Detect which cell encompasses the target text, then output its [x, y] center coordinate. 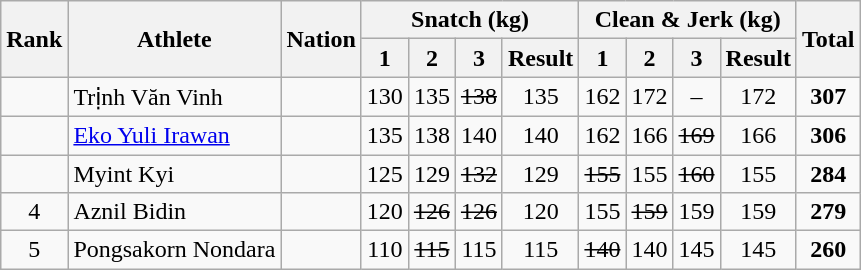
307 [828, 97]
4 [34, 212]
260 [828, 250]
Athlete [174, 39]
– [696, 97]
306 [828, 135]
5 [34, 250]
Snatch (kg) [470, 20]
160 [696, 173]
Clean & Jerk (kg) [688, 20]
284 [828, 173]
Pongsakorn Nondara [174, 250]
279 [828, 212]
Total [828, 39]
Trịnh Văn Vinh [174, 97]
130 [384, 97]
Myint Kyi [174, 173]
Aznil Bidin [174, 212]
132 [478, 173]
110 [384, 250]
Nation [321, 39]
Rank [34, 39]
125 [384, 173]
Eko Yuli Irawan [174, 135]
169 [696, 135]
